Provide the (X, Y) coordinate of the cell's center where the given text is located.  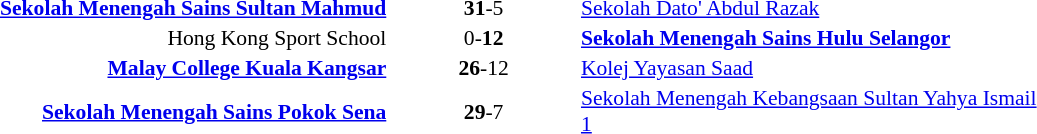
0-12 (484, 38)
26-12 (484, 68)
